For the text-containing cell, return its midpoint in (x, y) coordinate format. 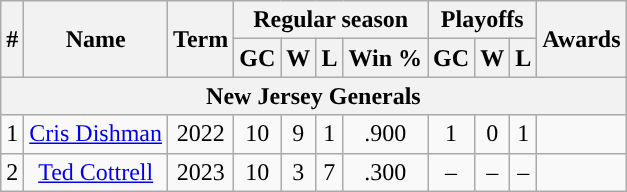
2 (12, 172)
2022 (201, 134)
Cris Dishman (96, 134)
.300 (386, 172)
9 (298, 134)
New Jersey Generals (314, 96)
Term (201, 39)
Win % (386, 58)
7 (330, 172)
Name (96, 39)
Playoffs (482, 20)
.900 (386, 134)
Awards (582, 39)
# (12, 39)
Regular season (331, 20)
0 (492, 134)
Ted Cottrell (96, 172)
3 (298, 172)
2023 (201, 172)
